Locate the cell with the specified text and output its [X, Y] center coordinate. 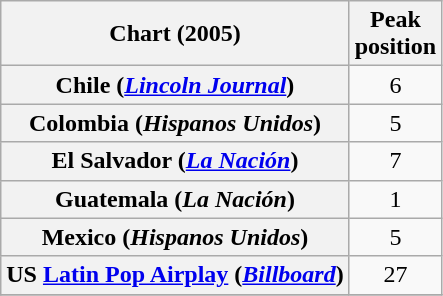
Mexico (Hispanos Unidos) [175, 237]
US Latin Pop Airplay (Billboard) [175, 275]
Chile (Lincoln Journal) [175, 85]
7 [395, 161]
Chart (2005) [175, 34]
Peak position [395, 34]
27 [395, 275]
Guatemala (La Nación) [175, 199]
1 [395, 199]
Colombia (Hispanos Unidos) [175, 123]
6 [395, 85]
El Salvador (La Nación) [175, 161]
